Capture the cell that displays the provided text and extract its (X, Y) central coordinate. 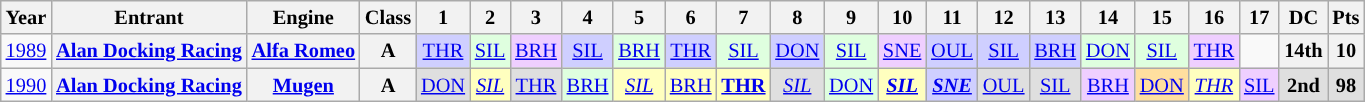
Alfa Romeo (304, 51)
16 (1214, 17)
Year (26, 17)
3 (536, 17)
5 (639, 17)
Entrant (148, 17)
1989 (26, 51)
1990 (26, 85)
8 (797, 17)
12 (1004, 17)
1 (443, 17)
98 (1346, 85)
Pts (1346, 17)
2 (490, 17)
DC (1303, 17)
Engine (304, 17)
2nd (1303, 85)
17 (1259, 17)
14 (1108, 17)
9 (851, 17)
6 (691, 17)
14th (1303, 51)
7 (744, 17)
13 (1055, 17)
Class (388, 17)
11 (952, 17)
4 (588, 17)
Mugen (304, 85)
15 (1162, 17)
